Detect which cell encompasses the target text, then output its [X, Y] center coordinate. 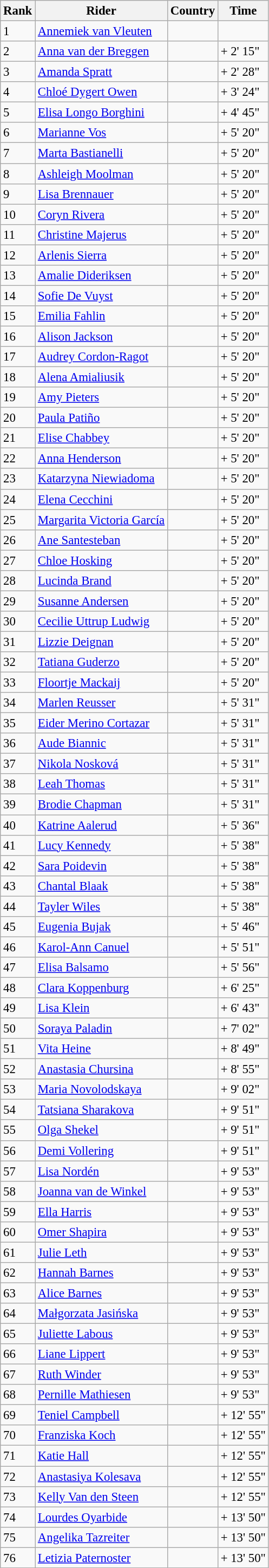
51 [18, 1049]
28 [18, 581]
Rank [18, 11]
Kelly Van den Steen [102, 1497]
Alice Barnes [102, 1293]
34 [18, 703]
Letizia Paternoster [102, 1558]
41 [18, 845]
74 [18, 1517]
37 [18, 764]
13 [18, 276]
Coryn Rivera [102, 214]
48 [18, 988]
Lucy Kennedy [102, 845]
Amanda Spratt [102, 72]
Maria Novolodskaya [102, 1089]
21 [18, 438]
35 [18, 723]
2 [18, 51]
Marlen Reusser [102, 703]
Ruth Winder [102, 1375]
+ 9' 02" [243, 1089]
Ella Harris [102, 1212]
Lizzie Deignan [102, 642]
Anna van der Breggen [102, 51]
Elena Cecchini [102, 499]
7 [18, 153]
Marianne Vos [102, 133]
Rider [102, 11]
Annemiek van Vleuten [102, 31]
Brodie Chapman [102, 805]
Time [243, 11]
6 [18, 133]
11 [18, 234]
Lisa Brennauer [102, 194]
17 [18, 357]
19 [18, 397]
Christine Majerus [102, 234]
Tayler Wiles [102, 906]
Leah Thomas [102, 785]
20 [18, 418]
Tatiana Guderzo [102, 662]
68 [18, 1395]
Lisa Klein [102, 1008]
Ane Santesteban [102, 540]
Amy Pieters [102, 397]
Anna Henderson [102, 459]
Chloe Hosking [102, 560]
Omer Shapira [102, 1232]
70 [18, 1435]
8 [18, 174]
9 [18, 194]
Karol-Ann Canuel [102, 947]
1 [18, 31]
Ashleigh Moolman [102, 174]
+ 3' 24" [243, 92]
66 [18, 1354]
+ 7' 02" [243, 1029]
26 [18, 540]
Demi Vollering [102, 1151]
Cecilie Uttrup Ludwig [102, 622]
Alena Amialiusik [102, 377]
Sofie De Vuyst [102, 296]
55 [18, 1131]
+ 6' 43" [243, 1008]
Chloé Dygert Owen [102, 92]
+ 5' 56" [243, 968]
42 [18, 866]
Nikola Nosková [102, 764]
39 [18, 805]
67 [18, 1375]
Emilia Fahlin [102, 316]
Pernille Mathiesen [102, 1395]
Clara Koppenburg [102, 988]
Angelika Tazreiter [102, 1537]
Chantal Blaak [102, 886]
Franziska Koch [102, 1435]
Aude Biannic [102, 743]
+ 5' 36" [243, 825]
44 [18, 906]
36 [18, 743]
+ 6' 25" [243, 988]
12 [18, 255]
Lisa Nordén [102, 1171]
62 [18, 1273]
59 [18, 1212]
Susanne Andersen [102, 601]
50 [18, 1029]
Lourdes Oyarbide [102, 1517]
Margarita Victoria García [102, 520]
Alison Jackson [102, 336]
5 [18, 113]
Lucinda Brand [102, 581]
65 [18, 1334]
47 [18, 968]
22 [18, 459]
Eugenia Bujak [102, 927]
64 [18, 1314]
Sara Poidevin [102, 866]
+ 5' 51" [243, 947]
Joanna van de Winkel [102, 1191]
56 [18, 1151]
4 [18, 92]
60 [18, 1232]
72 [18, 1476]
Tatsiana Sharakova [102, 1110]
Amalie Dideriksen [102, 276]
Audrey Cordon-Ragot [102, 357]
Anastasiya Kolesava [102, 1476]
25 [18, 520]
Juliette Labous [102, 1334]
+ 2' 28" [243, 72]
45 [18, 927]
Katrine Aalerud [102, 825]
+ 8' 49" [243, 1049]
3 [18, 72]
Country [193, 11]
38 [18, 785]
Vita Heine [102, 1049]
16 [18, 336]
30 [18, 622]
Liane Lippert [102, 1354]
Paula Patiño [102, 418]
Olga Shekel [102, 1131]
58 [18, 1191]
31 [18, 642]
32 [18, 662]
53 [18, 1089]
Elise Chabbey [102, 438]
10 [18, 214]
Katarzyna Niewiadoma [102, 479]
Małgorzata Jasińska [102, 1314]
40 [18, 825]
15 [18, 316]
29 [18, 601]
Elisa Balsamo [102, 968]
Soraya Paladin [102, 1029]
Eider Merino Cortazar [102, 723]
54 [18, 1110]
18 [18, 377]
63 [18, 1293]
33 [18, 683]
Marta Bastianelli [102, 153]
57 [18, 1171]
+ 2' 15" [243, 51]
+ 5' 46" [243, 927]
75 [18, 1537]
Teniel Campbell [102, 1415]
69 [18, 1415]
24 [18, 499]
23 [18, 479]
+ 4' 45" [243, 113]
52 [18, 1069]
Floortje Mackaij [102, 683]
+ 8' 55" [243, 1069]
Arlenis Sierra [102, 255]
46 [18, 947]
73 [18, 1497]
76 [18, 1558]
Elisa Longo Borghini [102, 113]
71 [18, 1456]
49 [18, 1008]
Anastasia Chursina [102, 1069]
14 [18, 296]
43 [18, 886]
Julie Leth [102, 1252]
Hannah Barnes [102, 1273]
61 [18, 1252]
27 [18, 560]
Katie Hall [102, 1456]
